Determine the (X, Y) coordinate at the center of the cell enclosing the given text.  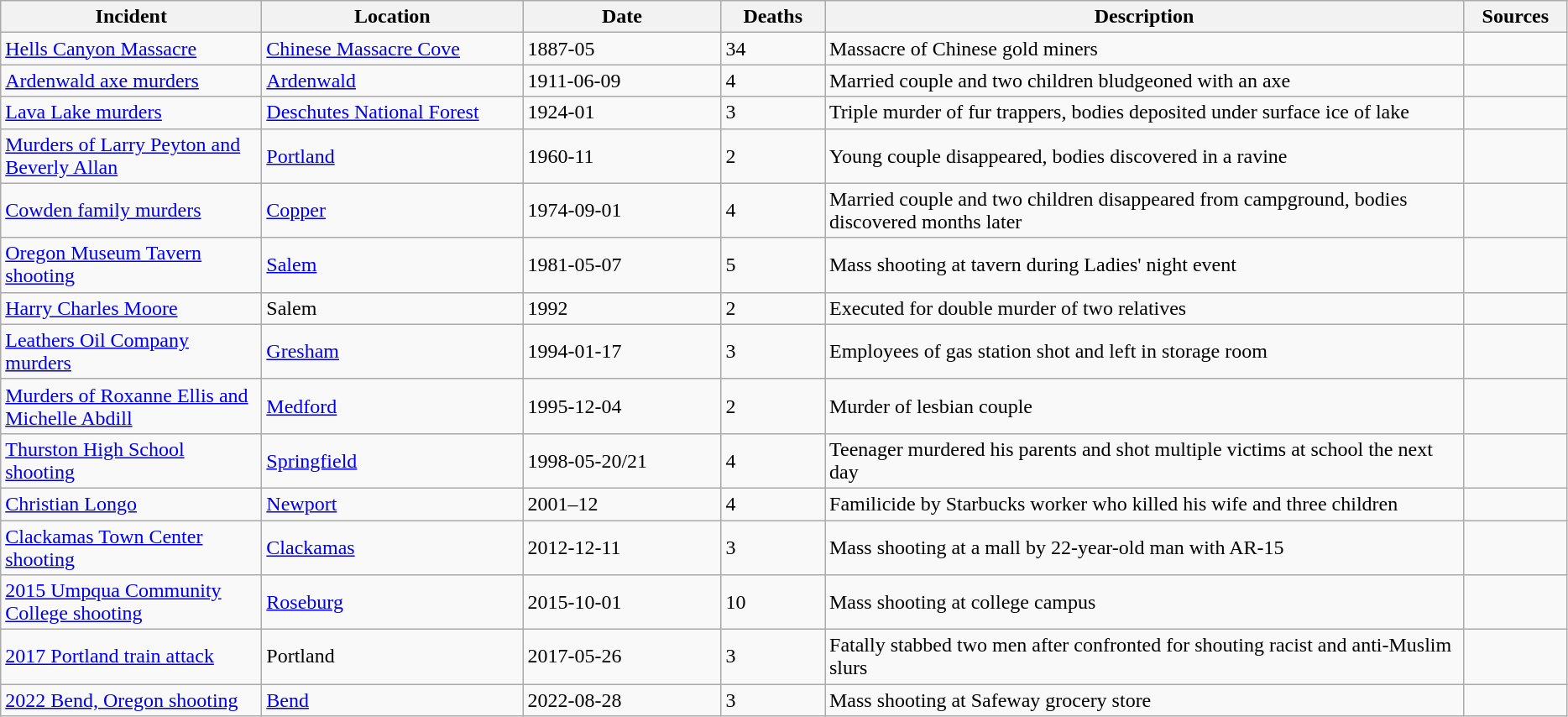
1981-05-07 (622, 265)
Cowden family murders (131, 210)
Deschutes National Forest (393, 113)
1995-12-04 (622, 406)
1960-11 (622, 156)
2015-10-01 (622, 603)
Description (1143, 17)
5 (773, 265)
Mass shooting at Safeway grocery store (1143, 700)
1924-01 (622, 113)
Married couple and two children disappeared from campground, bodies discovered months later (1143, 210)
2015 Umpqua Community College shooting (131, 603)
Leathers Oil Company murders (131, 351)
Date (622, 17)
Springfield (393, 460)
Thurston High School shooting (131, 460)
Mass shooting at tavern during Ladies' night event (1143, 265)
Murders of Roxanne Ellis and Michelle Abdill (131, 406)
Teenager murdered his parents and shot multiple victims at school the next day (1143, 460)
Married couple and two children bludgeoned with an axe (1143, 81)
Sources (1516, 17)
1974-09-01 (622, 210)
Oregon Museum Tavern shooting (131, 265)
Fatally stabbed two men after confronted for shouting racist and anti-Muslim slurs (1143, 657)
Roseburg (393, 603)
Familicide by Starbucks worker who killed his wife and three children (1143, 504)
2001–12 (622, 504)
Bend (393, 700)
2012-12-11 (622, 547)
1994-01-17 (622, 351)
1992 (622, 308)
Medford (393, 406)
Christian Longo (131, 504)
10 (773, 603)
2022-08-28 (622, 700)
2017-05-26 (622, 657)
Location (393, 17)
Ardenwald axe murders (131, 81)
1998-05-20/21 (622, 460)
Lava Lake murders (131, 113)
Incident (131, 17)
Massacre of Chinese gold miners (1143, 49)
1911-06-09 (622, 81)
Mass shooting at college campus (1143, 603)
2017 Portland train attack (131, 657)
2022 Bend, Oregon shooting (131, 700)
1887-05 (622, 49)
Murder of lesbian couple (1143, 406)
Employees of gas station shot and left in storage room (1143, 351)
Clackamas Town Center shooting (131, 547)
Triple murder of fur trappers, bodies deposited under surface ice of lake (1143, 113)
Chinese Massacre Cove (393, 49)
Hells Canyon Massacre (131, 49)
Clackamas (393, 547)
Young couple disappeared, bodies discovered in a ravine (1143, 156)
Deaths (773, 17)
34 (773, 49)
Executed for double murder of two relatives (1143, 308)
Gresham (393, 351)
Harry Charles Moore (131, 308)
Ardenwald (393, 81)
Murders of Larry Peyton and Beverly Allan (131, 156)
Copper (393, 210)
Newport (393, 504)
Mass shooting at a mall by 22-year-old man with AR-15 (1143, 547)
